For the text-containing cell, return its midpoint in [x, y] coordinate format. 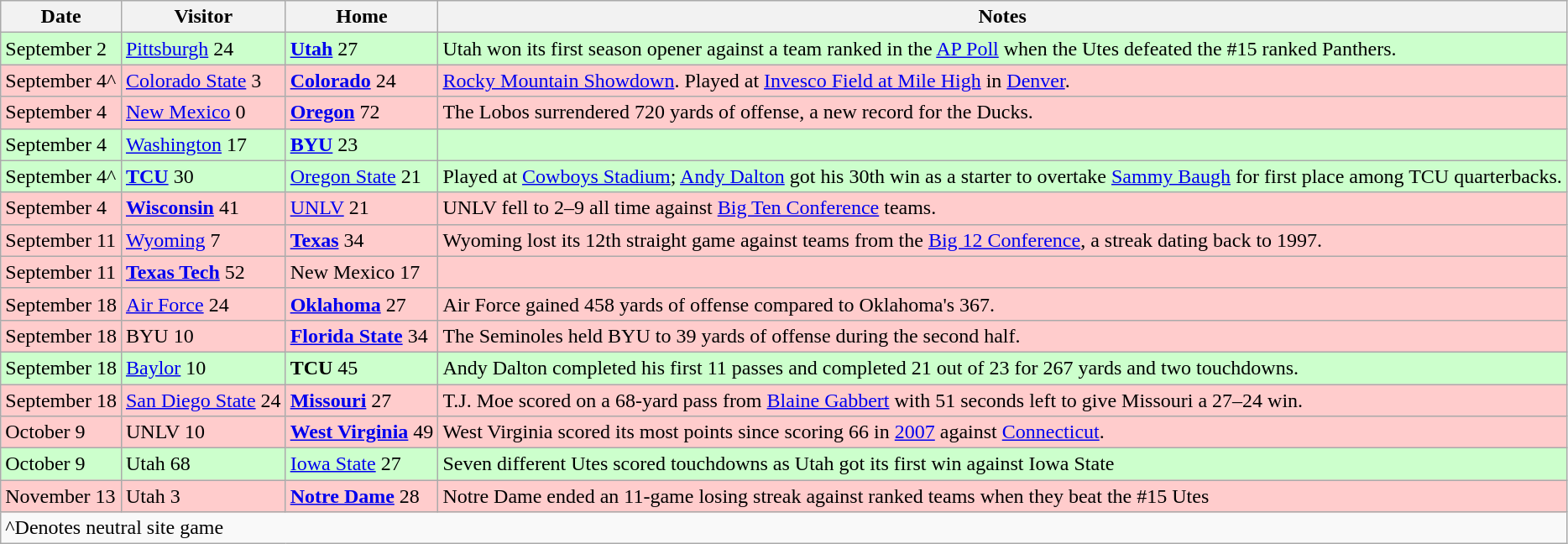
Wisconsin 41 [203, 208]
TCU 30 [203, 176]
Rocky Mountain Showdown. Played at Invesco Field at Mile High in Denver. [1002, 81]
Air Force 24 [203, 304]
Wyoming lost its 12th straight game against teams from the Big 12 Conference, a streak dating back to 1997. [1002, 240]
Utah 68 [203, 464]
Oregon State 21 [362, 176]
Missouri 27 [362, 400]
Andy Dalton completed his first 11 passes and completed 21 out of 23 for 267 yards and two touchdowns. [1002, 368]
Pittsburgh 24 [203, 49]
Date [61, 17]
Colorado 24 [362, 81]
The Lobos surrendered 720 yards of offense, a new record for the Ducks. [1002, 112]
San Diego State 24 [203, 400]
The Seminoles held BYU to 39 yards of offense during the second half. [1002, 336]
Seven different Utes scored touchdowns as Utah got its first win against Iowa State [1002, 464]
West Virginia 49 [362, 432]
Texas 34 [362, 240]
^Denotes neutral site game [784, 528]
Played at Cowboys Stadium; Andy Dalton got his 30th win as a starter to overtake Sammy Baugh for first place among TCU quarterbacks. [1002, 176]
UNLV fell to 2–9 all time against Big Ten Conference teams. [1002, 208]
Home [362, 17]
Notre Dame ended an 11-game losing streak against ranked teams when they beat the #15 Utes [1002, 496]
Colorado State 3 [203, 81]
Notes [1002, 17]
Oregon 72 [362, 112]
Utah won its first season opener against a team ranked in the AP Poll when the Utes defeated the #15 ranked Panthers. [1002, 49]
Utah 27 [362, 49]
West Virginia scored its most points since scoring 66 in 2007 against Connecticut. [1002, 432]
September 2 [61, 49]
T.J. Moe scored on a 68-yard pass from Blaine Gabbert with 51 seconds left to give Missouri a 27–24 win. [1002, 400]
BYU 10 [203, 336]
Wyoming 7 [203, 240]
November 13 [61, 496]
Texas Tech 52 [203, 272]
Florida State 34 [362, 336]
Air Force gained 458 yards of offense compared to Oklahoma's 367. [1002, 304]
New Mexico 17 [362, 272]
Baylor 10 [203, 368]
Iowa State 27 [362, 464]
BYU 23 [362, 144]
UNLV 21 [362, 208]
Oklahoma 27 [362, 304]
Washington 17 [203, 144]
TCU 45 [362, 368]
Utah 3 [203, 496]
Notre Dame 28 [362, 496]
UNLV 10 [203, 432]
New Mexico 0 [203, 112]
Visitor [203, 17]
